Pinpoint the cell where the given text exists, returning its [X, Y] midpoint coordinate. 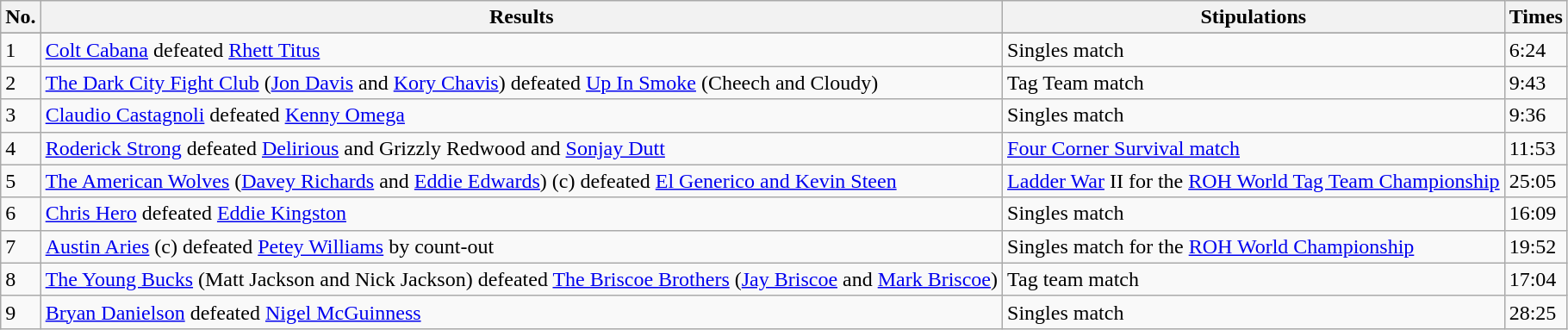
28:25 [1535, 312]
Colt Cabana defeated Rhett Titus [521, 50]
6:24 [1535, 50]
2 [21, 83]
16:09 [1535, 214]
25:05 [1535, 181]
Bryan Danielson defeated Nigel McGuinness [521, 312]
Ladder War II for the ROH World Tag Team Championship [1254, 181]
1 [21, 50]
Tag team match [1254, 279]
The Dark City Fight Club (Jon Davis and Kory Chavis) defeated Up In Smoke (Cheech and Cloudy) [521, 83]
Singles match for the ROH World Championship [1254, 246]
8 [21, 279]
9:36 [1535, 115]
11:53 [1535, 148]
No. [21, 17]
Times [1535, 17]
Chris Hero defeated Eddie Kingston [521, 214]
3 [21, 115]
17:04 [1535, 279]
Stipulations [1254, 17]
9 [21, 312]
5 [21, 181]
Four Corner Survival match [1254, 148]
6 [21, 214]
Tag Team match [1254, 83]
The American Wolves (Davey Richards and Eddie Edwards) (c) defeated El Generico and Kevin Steen [521, 181]
Austin Aries (c) defeated Petey Williams by count-out [521, 246]
19:52 [1535, 246]
Roderick Strong defeated Delirious and Grizzly Redwood and Sonjay Dutt [521, 148]
4 [21, 148]
Claudio Castagnoli defeated Kenny Omega [521, 115]
7 [21, 246]
9:43 [1535, 83]
Results [521, 17]
The Young Bucks (Matt Jackson and Nick Jackson) defeated The Briscoe Brothers (Jay Briscoe and Mark Briscoe) [521, 279]
